Search for the cell housing the specified text and yield its [X, Y] center coordinate. 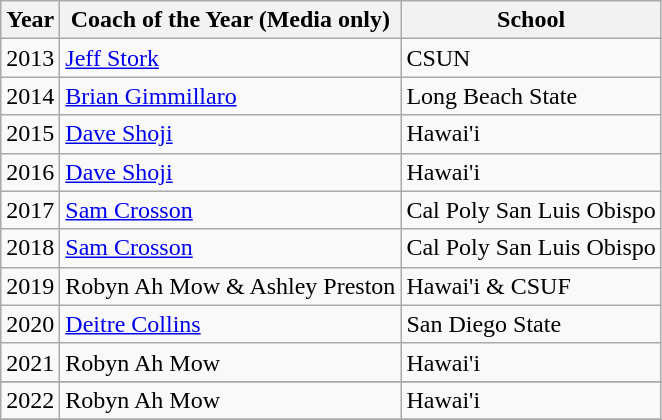
School [531, 20]
2013 [30, 58]
CSUN [531, 58]
Coach of the Year (Media only) [230, 20]
Jeff Stork [230, 58]
Hawai'i & CSUF [531, 286]
2021 [30, 362]
2016 [30, 172]
2014 [30, 96]
2017 [30, 210]
2015 [30, 134]
Long Beach State [531, 96]
Deitre Collins [230, 324]
San Diego State [531, 324]
Brian Gimmillaro [230, 96]
2019 [30, 286]
Robyn Ah Mow & Ashley Preston [230, 286]
2020 [30, 324]
2018 [30, 248]
2022 [30, 400]
Year [30, 20]
